Output the [X, Y] coordinate of the center of the cell containing the given text.  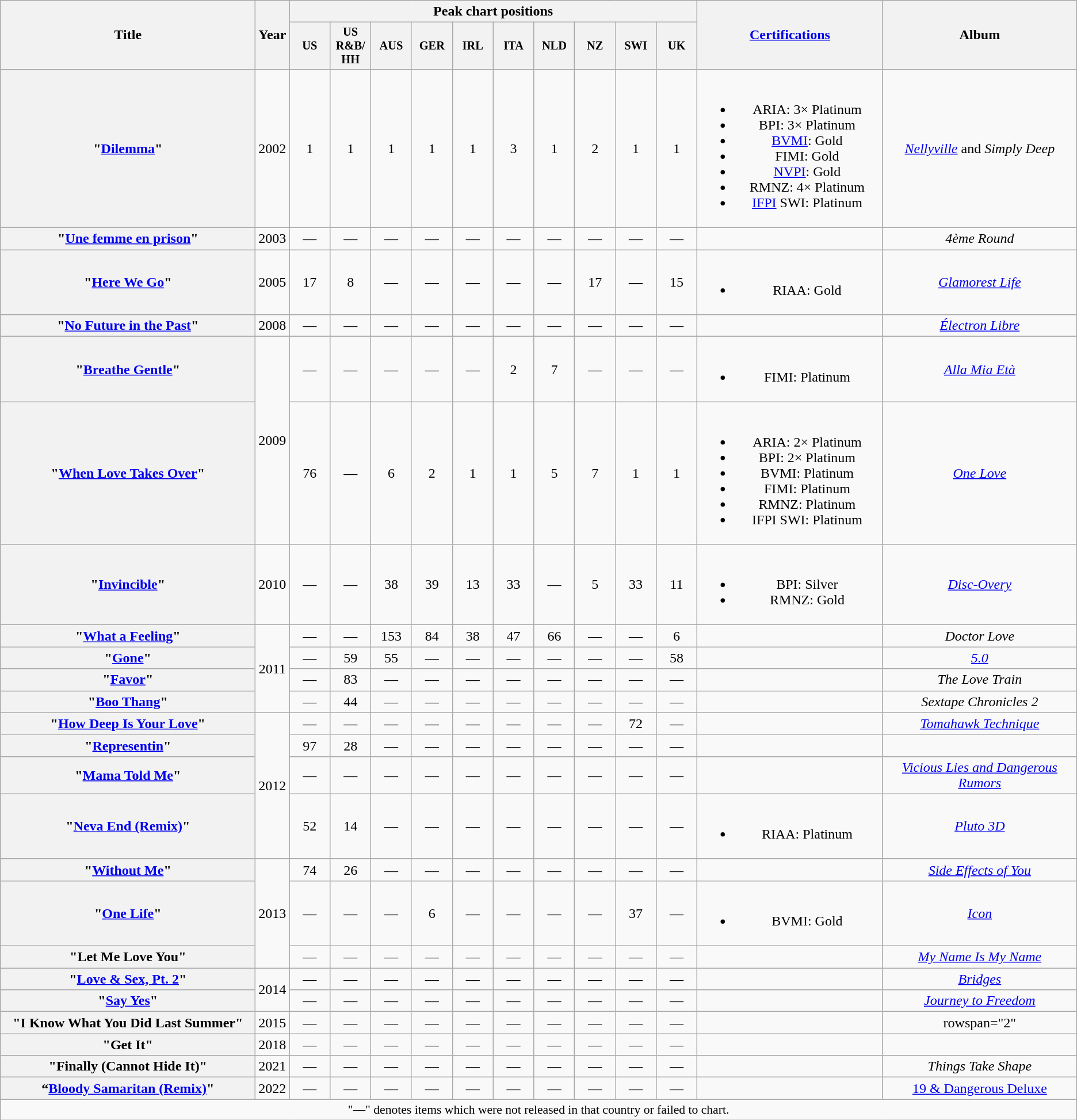
Vicious Lies and Dangerous Rumors [979, 775]
"Neva End (Remix)" [128, 826]
Disc-Overy [979, 585]
"Here We Go" [128, 282]
2015 [273, 1023]
Tomahawk Technique [979, 723]
ARIA: 3× PlatinumBPI: 3× PlatinumBVMI: GoldFIMI: GoldNVPI: GoldRMNZ: 4× PlatinumIFPI SWI: Platinum [789, 148]
SWI [636, 46]
Journey to Freedom [979, 1001]
2010 [273, 585]
"—" denotes items which were not released in that country or failed to chart. [538, 1110]
2022 [273, 1088]
Certifications [789, 35]
"Dilemma" [128, 148]
8 [351, 282]
3 [513, 148]
BPI: SilverRMNZ: Gold [789, 585]
US R&B/ HH [351, 46]
2002 [273, 148]
"Mama Told Me" [128, 775]
“Bloody Samaritan (Remix)" [128, 1088]
76 [310, 473]
Électron Libre [979, 326]
55 [391, 658]
Doctor Love [979, 636]
47 [513, 636]
Icon [979, 913]
15 [677, 282]
Glamorest Life [979, 282]
"Une femme en prison" [128, 239]
59 [351, 658]
"No Future in the Past" [128, 326]
19 & Dangerous Deluxe [979, 1088]
84 [431, 636]
4ème Round [979, 239]
2009 [273, 441]
Sextape Chronicles 2 [979, 702]
Title [128, 35]
BVMI: Gold [789, 913]
"What a Feeling" [128, 636]
"Gone" [128, 658]
"Say Yes" [128, 1001]
153 [391, 636]
"Representin" [128, 745]
44 [351, 702]
US [310, 46]
Alla Mia Età [979, 369]
2012 [273, 786]
GER [431, 46]
97 [310, 745]
52 [310, 826]
Things Take Shape [979, 1066]
72 [636, 723]
Nellyville and Simply Deep [979, 148]
"Let Me Love You" [128, 957]
"One Life" [128, 913]
AUS [391, 46]
UK [677, 46]
5.0 [979, 658]
58 [677, 658]
2011 [273, 669]
ARIA: 2× PlatinumBPI: 2× PlatinumBVMI: PlatinumFIMI: PlatinumRMNZ: PlatinumIFPI SWI: Platinum [789, 473]
Pluto 3D [979, 826]
"Breathe Gentle" [128, 369]
"Without Me" [128, 870]
2018 [273, 1045]
ITA [513, 46]
Album [979, 35]
2005 [273, 282]
NZ [595, 46]
NLD [555, 46]
2003 [273, 239]
RIAA: Gold [789, 282]
The Love Train [979, 680]
"Favor" [128, 680]
26 [351, 870]
FIMI: Platinum [789, 369]
RIAA: Platinum [789, 826]
IRL [473, 46]
2014 [273, 990]
13 [473, 585]
66 [555, 636]
"How Deep Is Your Love" [128, 723]
11 [677, 585]
28 [351, 745]
"Finally (Cannot Hide It)" [128, 1066]
"Boo Thang" [128, 702]
2008 [273, 326]
rowspan="2" [979, 1023]
2021 [273, 1066]
14 [351, 826]
One Love [979, 473]
"Invincible" [128, 585]
Year [273, 35]
Side Effects of You [979, 870]
39 [431, 585]
Bridges [979, 979]
37 [636, 913]
83 [351, 680]
74 [310, 870]
"When Love Takes Over" [128, 473]
"Get It" [128, 1045]
"I Know What You Did Last Summer" [128, 1023]
Peak chart positions [494, 12]
"Love & Sex, Pt. 2" [128, 979]
My Name Is My Name [979, 957]
2013 [273, 913]
